Provide the [X, Y] coordinate of the cell's center where the given text is located.  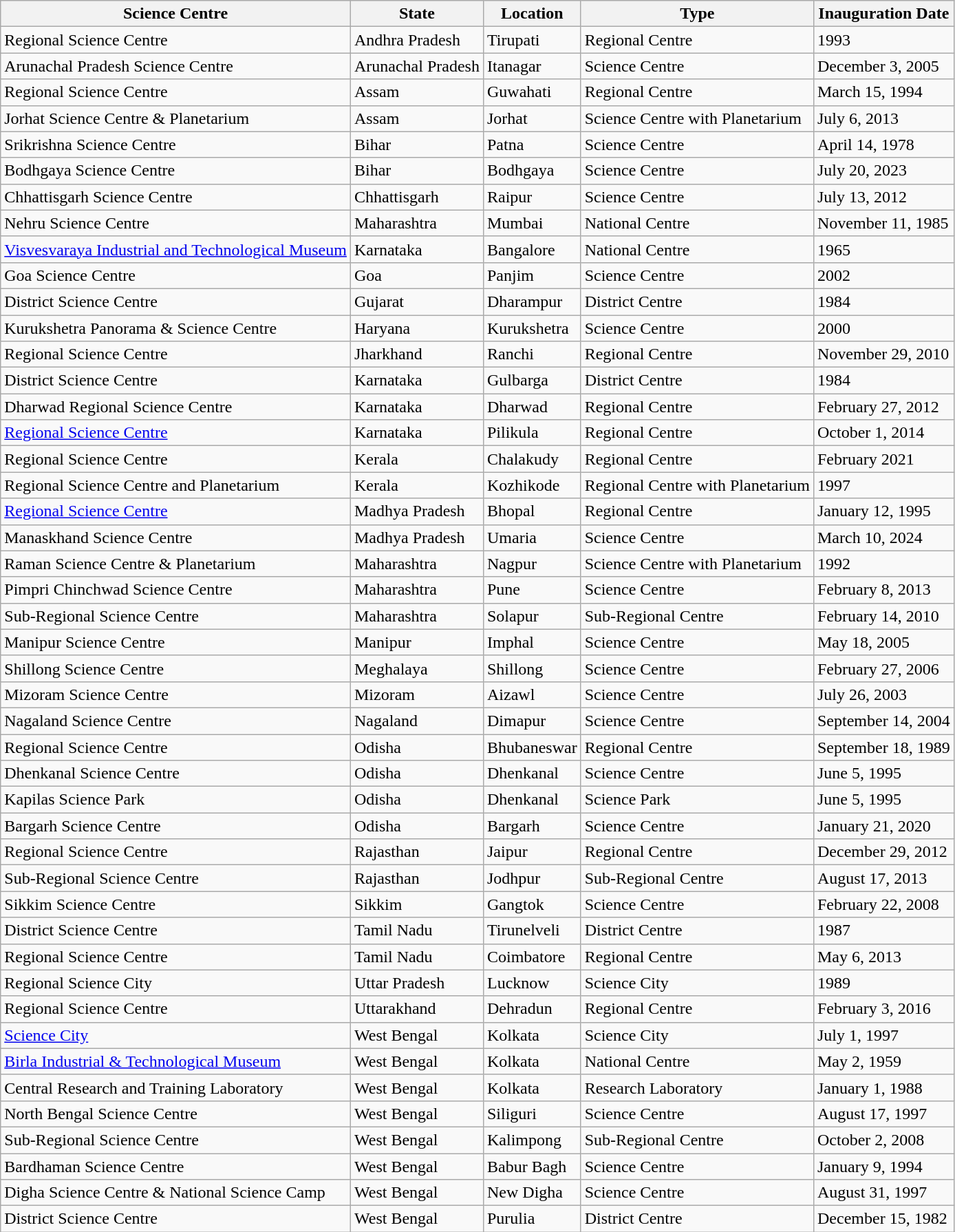
Gulbarga [532, 381]
May 18, 2005 [883, 642]
February 8, 2013 [883, 590]
Ranchi [532, 354]
August 17, 2013 [883, 878]
Dehradun [532, 1009]
February 14, 2010 [883, 616]
Mizoram [417, 694]
Chhattisgarh [417, 197]
Gangtok [532, 904]
Pune [532, 590]
Bardhaman Science Centre [176, 1167]
February 2021 [883, 459]
Jharkhand [417, 354]
Bhubaneswar [532, 747]
1965 [883, 249]
Babur Bagh [532, 1167]
Manipur Science Centre [176, 642]
November 11, 1985 [883, 223]
February 27, 2012 [883, 407]
Kapilas Science Park [176, 800]
Bargarh Science Centre [176, 826]
Panjim [532, 275]
Regional Science Centre and Planetarium [176, 485]
Tirupati [532, 40]
August 31, 1997 [883, 1193]
Arunachal Pradesh [417, 66]
Visvesvaraya Industrial and Technological Museum [176, 249]
Bhopal [532, 511]
2002 [883, 275]
February 22, 2008 [883, 904]
2000 [883, 328]
Bargarh [532, 826]
October 1, 2014 [883, 433]
1992 [883, 564]
Meghalaya [417, 668]
Uttar Pradesh [417, 983]
Mumbai [532, 223]
Haryana [417, 328]
Bodhgaya Science Centre [176, 171]
Shillong Science Centre [176, 668]
December 3, 2005 [883, 66]
Goa Science Centre [176, 275]
New Digha [532, 1193]
Dhenkanal Science Centre [176, 774]
Bodhgaya [532, 171]
Manaskhand Science Centre [176, 538]
Chhattisgarh Science Centre [176, 197]
Location [532, 14]
January 12, 1995 [883, 511]
Coimbatore [532, 957]
Kurukshetra [532, 328]
July 13, 2012 [883, 197]
North Bengal Science Centre [176, 1114]
July 20, 2023 [883, 171]
May 2, 1959 [883, 1061]
Dharwad Regional Science Centre [176, 407]
Jorhat [532, 118]
Mizoram Science Centre [176, 694]
Aizawl [532, 694]
Shillong [532, 668]
January 21, 2020 [883, 826]
September 14, 2004 [883, 721]
Nagpur [532, 564]
State [417, 14]
September 18, 1989 [883, 747]
April 14, 1978 [883, 145]
Dharwad [532, 407]
Pilikula [532, 433]
Bangalore [532, 249]
Purulia [532, 1219]
February 27, 2006 [883, 668]
Jorhat Science Centre & Planetarium [176, 118]
Nagaland Science Centre [176, 721]
January 9, 1994 [883, 1167]
Gujarat [417, 301]
Central Research and Training Laboratory [176, 1087]
July 6, 2013 [883, 118]
Uttarakhand [417, 1009]
Research Laboratory [697, 1087]
Raipur [532, 197]
December 29, 2012 [883, 852]
Raman Science Centre & Planetarium [176, 564]
1997 [883, 485]
Arunachal Pradesh Science Centre [176, 66]
Digha Science Centre & National Science Camp [176, 1193]
March 15, 1994 [883, 92]
Nagaland [417, 721]
Dimapur [532, 721]
Guwahati [532, 92]
Siliguri [532, 1114]
Patna [532, 145]
Umaria [532, 538]
Kozhikode [532, 485]
Inauguration Date [883, 14]
Sikkim [417, 904]
1989 [883, 983]
Regional Centre with Planetarium [697, 485]
1993 [883, 40]
Lucknow [532, 983]
February 3, 2016 [883, 1009]
Chalakudy [532, 459]
Goa [417, 275]
Sikkim Science Centre [176, 904]
Andhra Pradesh [417, 40]
December 15, 1982 [883, 1219]
Pimpri Chinchwad Science Centre [176, 590]
Regional Science City [176, 983]
Jodhpur [532, 878]
Itanagar [532, 66]
Type [697, 14]
Kalimpong [532, 1140]
1987 [883, 931]
January 1, 1988 [883, 1087]
Srikrishna Science Centre [176, 145]
Birla Industrial & Technological Museum [176, 1061]
Science Park [697, 800]
May 6, 2013 [883, 957]
Kurukshetra Panorama & Science Centre [176, 328]
Solapur [532, 616]
Imphal [532, 642]
Jaipur [532, 852]
Manipur [417, 642]
October 2, 2008 [883, 1140]
Tirunelveli [532, 931]
March 10, 2024 [883, 538]
November 29, 2010 [883, 354]
July 26, 2003 [883, 694]
Nehru Science Centre [176, 223]
July 1, 1997 [883, 1035]
Dharampur [532, 301]
August 17, 1997 [883, 1114]
